Return the (x, y) coordinate for the center point of the cell that contains the specified text.  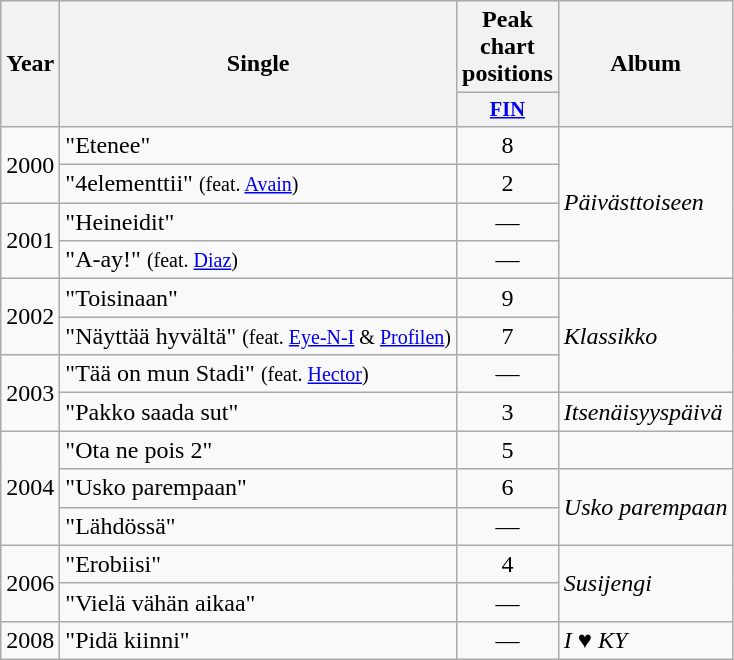
2001 (30, 241)
2002 (30, 317)
2008 (30, 640)
"Pakko saada sut" (258, 412)
2000 (30, 164)
2004 (30, 488)
"Tää on mun Stadi" (feat. Hector) (258, 374)
6 (508, 488)
7 (508, 336)
Itsenäisyyspäivä (646, 412)
FIN (508, 110)
Single (258, 64)
"Heineidit" (258, 222)
Peak chart positions (508, 47)
5 (508, 450)
"Näyttää hyvältä" (feat. Eye-N-I & Profilen) (258, 336)
"Erobiisi" (258, 564)
Susijengi (646, 583)
"Lähdössä" (258, 526)
3 (508, 412)
2 (508, 184)
"Pidä kiinni" (258, 640)
"Etenee" (258, 145)
4 (508, 564)
"Vielä vähän aikaa" (258, 602)
Album (646, 64)
2006 (30, 583)
Year (30, 64)
9 (508, 298)
"4elementtii" (feat. Avain) (258, 184)
"Usko parempaan" (258, 488)
8 (508, 145)
Usko parempaan (646, 507)
"Toisinaan" (258, 298)
I ♥ KY (646, 640)
"A-ay!" (feat. Diaz) (258, 260)
"Ota ne pois 2" (258, 450)
2003 (30, 393)
Klassikko (646, 336)
Päivästtoiseen (646, 202)
